Detect which cell encompasses the target text, then output its [X, Y] center coordinate. 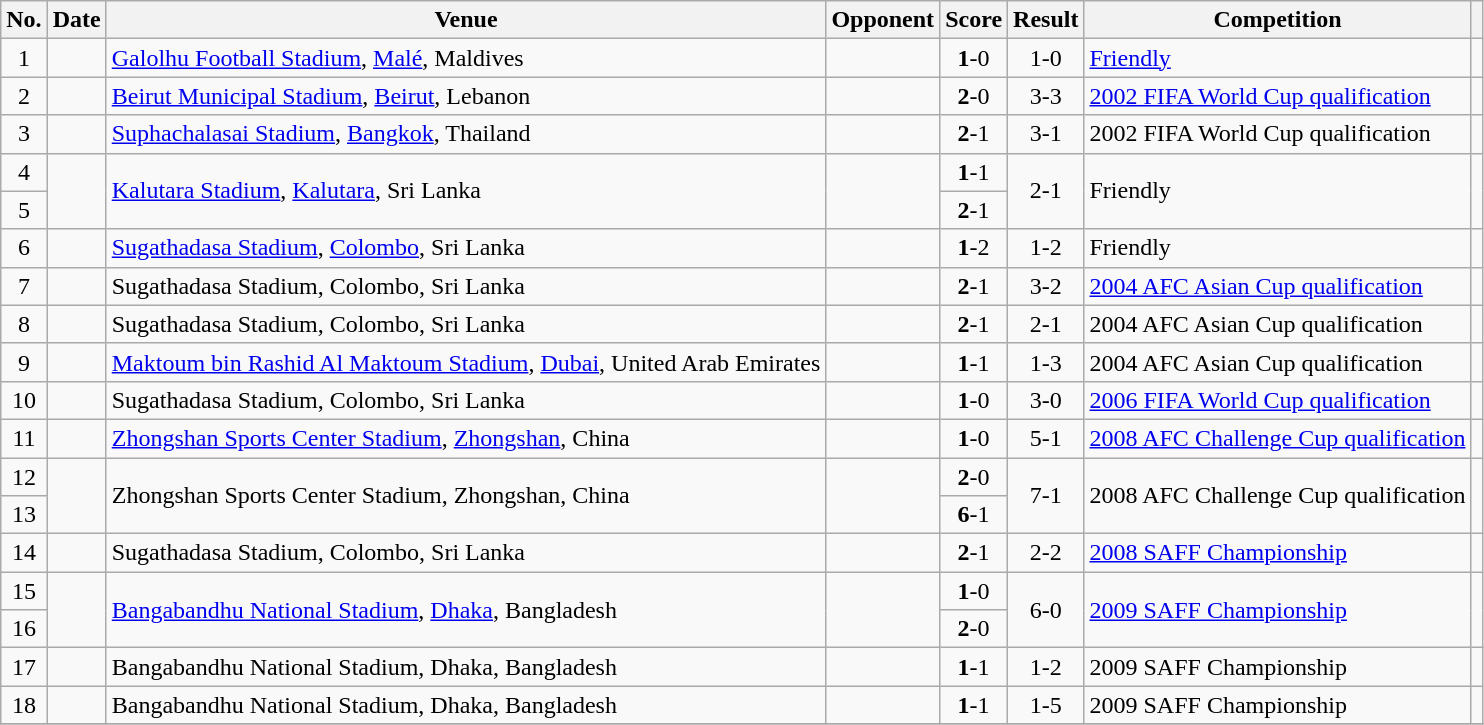
Result [1046, 20]
8 [24, 324]
4 [24, 172]
Galolhu Football Stadium, Malé, Maldives [466, 58]
6-0 [1046, 610]
7-1 [1046, 496]
1-3 [1046, 362]
2008 SAFF Championship [1278, 553]
2-2 [1046, 553]
2 [24, 96]
3-2 [1046, 286]
Score [974, 20]
16 [24, 629]
3-1 [1046, 134]
6-1 [974, 515]
12 [24, 477]
3-3 [1046, 96]
2006 FIFA World Cup qualification [1278, 400]
11 [24, 438]
Venue [466, 20]
18 [24, 705]
15 [24, 591]
Date [76, 20]
Opponent [883, 20]
Suphachalasai Stadium, Bangkok, Thailand [466, 134]
5 [24, 210]
1 [24, 58]
3 [24, 134]
14 [24, 553]
Beirut Municipal Stadium, Beirut, Lebanon [466, 96]
6 [24, 248]
1-5 [1046, 705]
Competition [1278, 20]
17 [24, 667]
9 [24, 362]
Kalutara Stadium, Kalutara, Sri Lanka [466, 191]
3-0 [1046, 400]
7 [24, 286]
10 [24, 400]
No. [24, 20]
13 [24, 515]
5-1 [1046, 438]
Maktoum bin Rashid Al Maktoum Stadium, Dubai, United Arab Emirates [466, 362]
